Return [x, y] of the center of cell containing provided text 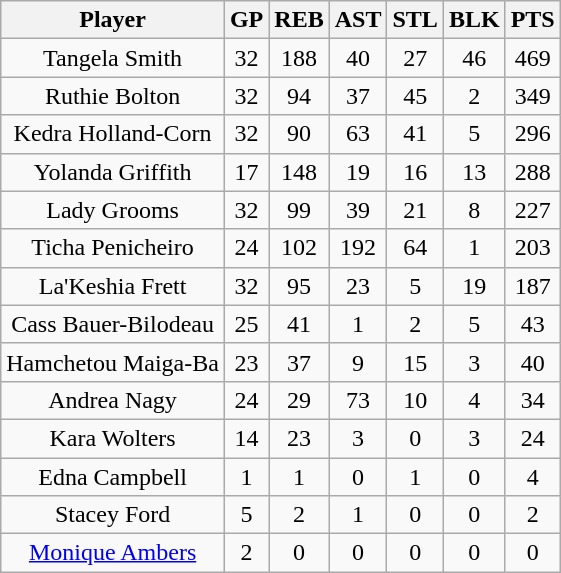
17 [246, 172]
Tangela Smith [113, 58]
45 [415, 96]
15 [415, 362]
192 [358, 248]
46 [474, 58]
Player [113, 20]
90 [299, 134]
349 [532, 96]
Monique Ambers [113, 553]
63 [358, 134]
Edna Campbell [113, 477]
99 [299, 210]
Stacey Ford [113, 515]
10 [415, 400]
Kara Wolters [113, 438]
34 [532, 400]
188 [299, 58]
BLK [474, 20]
Yolanda Griffith [113, 172]
94 [299, 96]
29 [299, 400]
9 [358, 362]
16 [415, 172]
Ticha Penicheiro [113, 248]
64 [415, 248]
102 [299, 248]
203 [532, 248]
Kedra Holland-Corn [113, 134]
AST [358, 20]
Lady Grooms [113, 210]
STL [415, 20]
288 [532, 172]
21 [415, 210]
39 [358, 210]
Andrea Nagy [113, 400]
148 [299, 172]
8 [474, 210]
43 [532, 324]
95 [299, 286]
REB [299, 20]
Hamchetou Maiga-Ba [113, 362]
Ruthie Bolton [113, 96]
La'Keshia Frett [113, 286]
27 [415, 58]
227 [532, 210]
PTS [532, 20]
25 [246, 324]
14 [246, 438]
73 [358, 400]
Cass Bauer-Bilodeau [113, 324]
469 [532, 58]
296 [532, 134]
GP [246, 20]
13 [474, 172]
187 [532, 286]
